Search for the cell housing the specified text and yield its (X, Y) center coordinate. 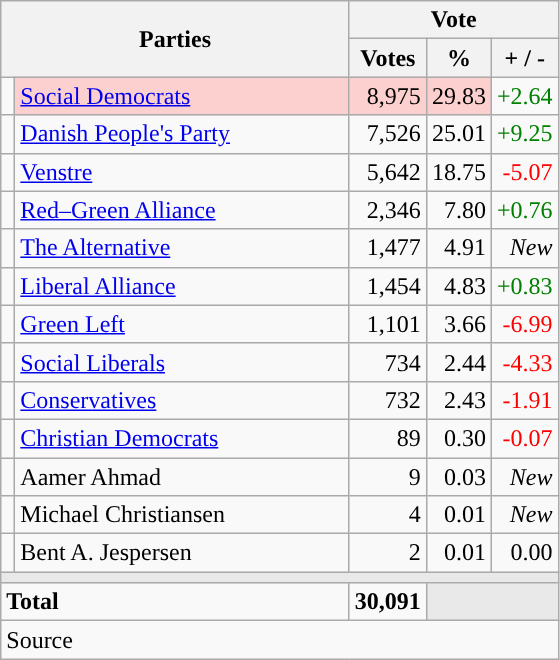
-0.07 (524, 438)
-6.99 (524, 324)
Bent A. Jespersen (182, 553)
1,477 (388, 248)
Liberal Alliance (182, 286)
+ / - (524, 58)
2.44 (458, 362)
0.00 (524, 553)
Conservatives (182, 400)
3.66 (458, 324)
% (458, 58)
7,526 (388, 134)
Votes (388, 58)
732 (388, 400)
-4.33 (524, 362)
9 (388, 477)
Danish People's Party (182, 134)
29.83 (458, 96)
2 (388, 553)
4.83 (458, 286)
30,091 (388, 602)
Total (176, 602)
-5.07 (524, 172)
-1.91 (524, 400)
Venstre (182, 172)
Social Liberals (182, 362)
Red–Green Alliance (182, 210)
+0.83 (524, 286)
1,454 (388, 286)
Christian Democrats (182, 438)
8,975 (388, 96)
2,346 (388, 210)
4.91 (458, 248)
The Alternative (182, 248)
4 (388, 515)
Michael Christiansen (182, 515)
89 (388, 438)
Vote (454, 20)
2.43 (458, 400)
+9.25 (524, 134)
18.75 (458, 172)
0.03 (458, 477)
+2.64 (524, 96)
Green Left (182, 324)
+0.76 (524, 210)
Social Democrats (182, 96)
7.80 (458, 210)
Source (280, 640)
Aamer Ahmad (182, 477)
734 (388, 362)
1,101 (388, 324)
5,642 (388, 172)
25.01 (458, 134)
0.30 (458, 438)
Parties (176, 39)
